Determine the (x, y) coordinate at the center of the cell enclosing the given text.  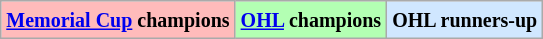
Memorial Cup champions (118, 20)
OHL runners-up (465, 20)
OHL champions (311, 20)
